Identify which cell holds the provided text, then report its [X, Y] central coordinate. 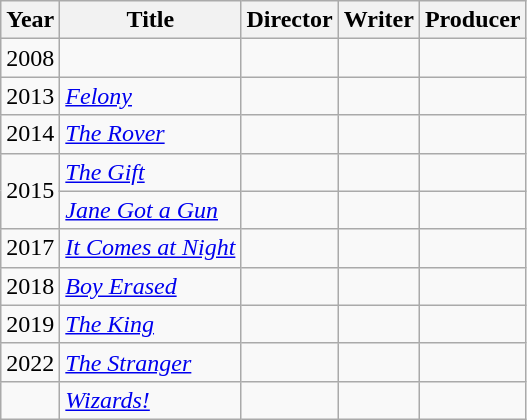
Producer [472, 20]
Wizards! [150, 400]
Boy Erased [150, 286]
2013 [30, 96]
Year [30, 20]
Director [290, 20]
Writer [378, 20]
2008 [30, 58]
The Gift [150, 172]
2017 [30, 248]
The King [150, 324]
2022 [30, 362]
2019 [30, 324]
It Comes at Night [150, 248]
The Rover [150, 134]
2014 [30, 134]
Felony [150, 96]
Title [150, 20]
The Stranger [150, 362]
2015 [30, 191]
2018 [30, 286]
Jane Got a Gun [150, 210]
